Capture the cell that displays the provided text and extract its [X, Y] central coordinate. 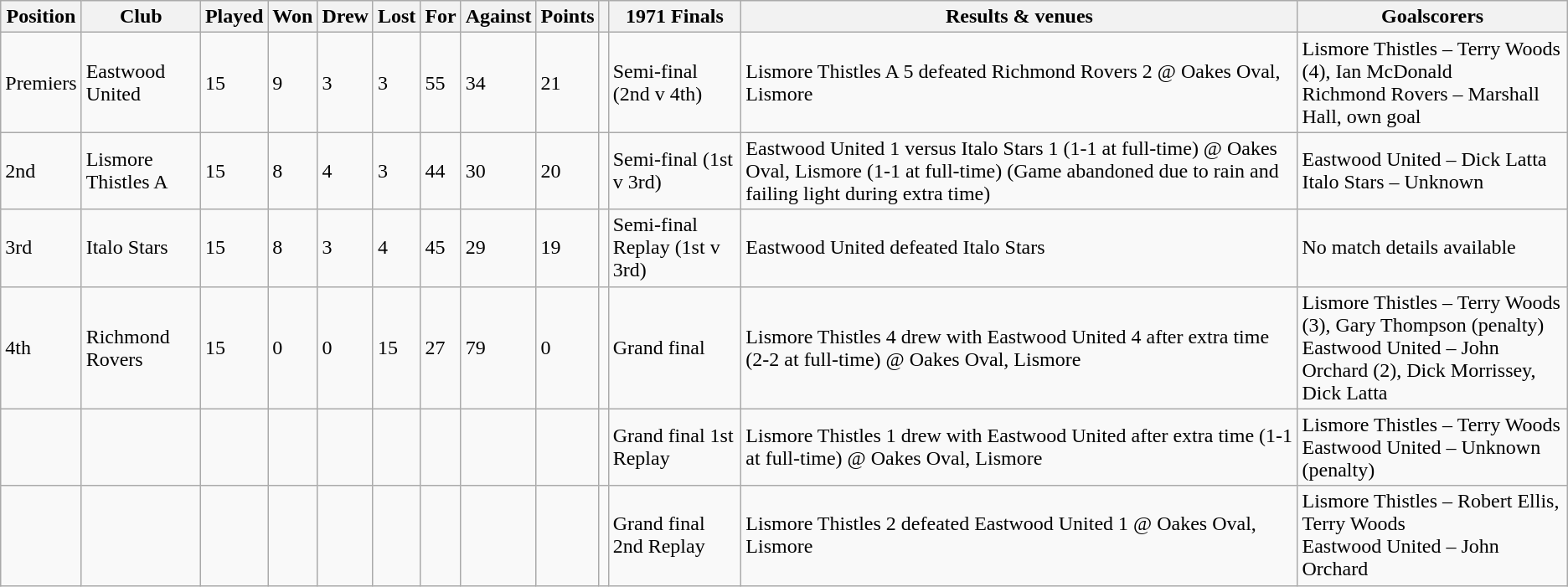
19 [568, 248]
79 [498, 348]
Played [234, 17]
34 [498, 82]
Points [568, 17]
Drew [345, 17]
Premiers [41, 82]
Grand final 2nd Replay [675, 536]
Lismore Thistles – Robert Ellis, Terry WoodsEastwood United – John Orchard [1432, 536]
Eastwood United – Dick LattaItalo Stars – Unknown [1432, 171]
45 [441, 248]
27 [441, 348]
4th [41, 348]
Club [141, 17]
21 [568, 82]
Lismore Thistles – Terry Woods (3), Gary Thompson (penalty)Eastwood United – John Orchard (2), Dick Morrissey, Dick Latta [1432, 348]
Against [498, 17]
20 [568, 171]
Lismore Thistles – Terry WoodsEastwood United – Unknown (penalty) [1432, 447]
44 [441, 171]
Eastwood United defeated Italo Stars [1019, 248]
29 [498, 248]
Goalscorers [1432, 17]
3rd [41, 248]
Italo Stars [141, 248]
30 [498, 171]
Lost [396, 17]
For [441, 17]
1971 Finals [675, 17]
Richmond Rovers [141, 348]
Results & venues [1019, 17]
Position [41, 17]
Eastwood United [141, 82]
Semi-final (1st v 3rd) [675, 171]
Lismore Thistles 1 drew with Eastwood United after extra time (1-1 at full-time) @ Oakes Oval, Lismore [1019, 447]
Grand final 1st Replay [675, 447]
9 [293, 82]
Lismore Thistles 4 drew with Eastwood United 4 after extra time (2-2 at full-time) @ Oakes Oval, Lismore [1019, 348]
Won [293, 17]
Lismore Thistles – Terry Woods (4), Ian McDonaldRichmond Rovers – Marshall Hall, own goal [1432, 82]
Grand final [675, 348]
Lismore Thistles 2 defeated Eastwood United 1 @ Oakes Oval, Lismore [1019, 536]
55 [441, 82]
Semi-final (2nd v 4th) [675, 82]
Lismore Thistles A 5 defeated Richmond Rovers 2 @ Oakes Oval, Lismore [1019, 82]
No match details available [1432, 248]
Lismore Thistles A [141, 171]
2nd [41, 171]
Semi-final Replay (1st v 3rd) [675, 248]
